Determine the [X, Y] coordinate at the center of the cell enclosing the given text.  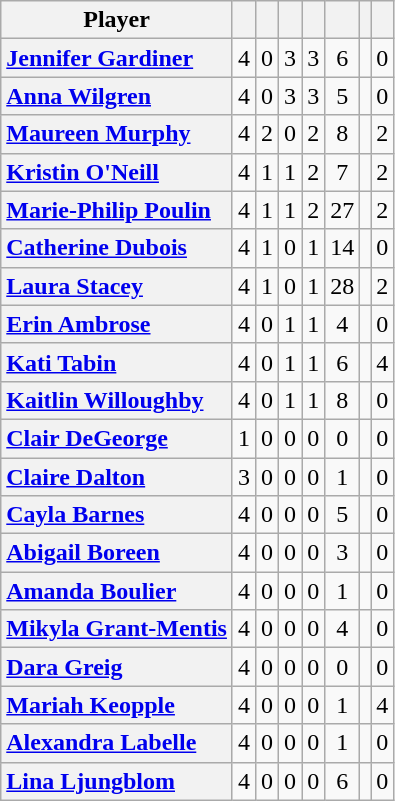
Abigail Boreen [117, 553]
Mikyla Grant-Mentis [117, 629]
Maureen Murphy [117, 134]
Alexandra Labelle [117, 743]
Anna Wilgren [117, 96]
27 [342, 210]
Mariah Keopple [117, 705]
Jennifer Gardiner [117, 58]
Dara Greig [117, 667]
Erin Ambrose [117, 324]
Claire Dalton [117, 477]
Marie-Philip Poulin [117, 210]
Catherine Dubois [117, 248]
Clair DeGeorge [117, 438]
Laura Stacey [117, 286]
14 [342, 248]
Cayla Barnes [117, 515]
Lina Ljungblom [117, 781]
28 [342, 286]
Kaitlin Willoughby [117, 400]
Player [117, 20]
7 [342, 172]
Kati Tabin [117, 362]
Kristin O'Neill [117, 172]
Amanda Boulier [117, 591]
